Pinpoint the cell where the given text exists, returning its [X, Y] midpoint coordinate. 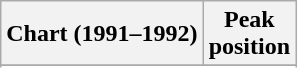
Chart (1991–1992) [102, 34]
Peakposition [249, 34]
